Pinpoint the cell where the given text exists, returning its [x, y] midpoint coordinate. 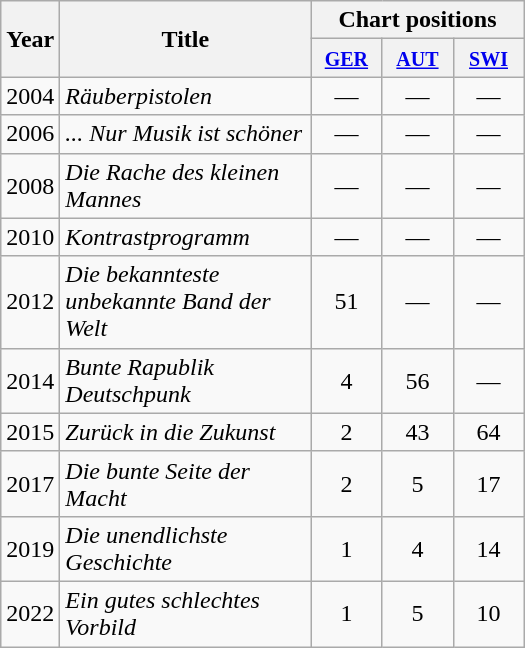
2008 [30, 186]
2019 [30, 548]
51 [346, 302]
Räuberpistolen [186, 96]
Zurück in die Zukunst [186, 432]
Chart positions [418, 20]
14 [488, 548]
Kontrastprogramm [186, 237]
43 [418, 432]
2004 [30, 96]
2022 [30, 614]
64 [488, 432]
Die bunte Seite der Macht [186, 484]
56 [418, 380]
Year [30, 39]
Die bekannteste unbekannte Band der Welt [186, 302]
2015 [30, 432]
Bunte Rapublik Deutschpunk [186, 380]
Title [186, 39]
10 [488, 614]
2017 [30, 484]
Ein gutes schlechtes Vorbild [186, 614]
17 [488, 484]
2012 [30, 302]
SWI [488, 58]
GER [346, 58]
Die Rache des kleinen Mannes [186, 186]
2010 [30, 237]
Die unendlichste Geschichte [186, 548]
2006 [30, 134]
... Nur Musik ist schöner [186, 134]
AUT [418, 58]
2014 [30, 380]
